Provide the (X, Y) coordinate of the cell's center where the given text is located.  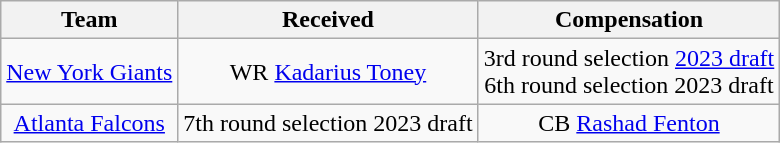
Team (90, 20)
New York Giants (90, 72)
CB Rashad Fenton (629, 123)
7th round selection 2023 draft (328, 123)
Received (328, 20)
Compensation (629, 20)
WR Kadarius Toney (328, 72)
3rd round selection 2023 draft6th round selection 2023 draft (629, 72)
Atlanta Falcons (90, 123)
